Scan for the cell matching the given text and deliver its [x, y] coordinate at center. 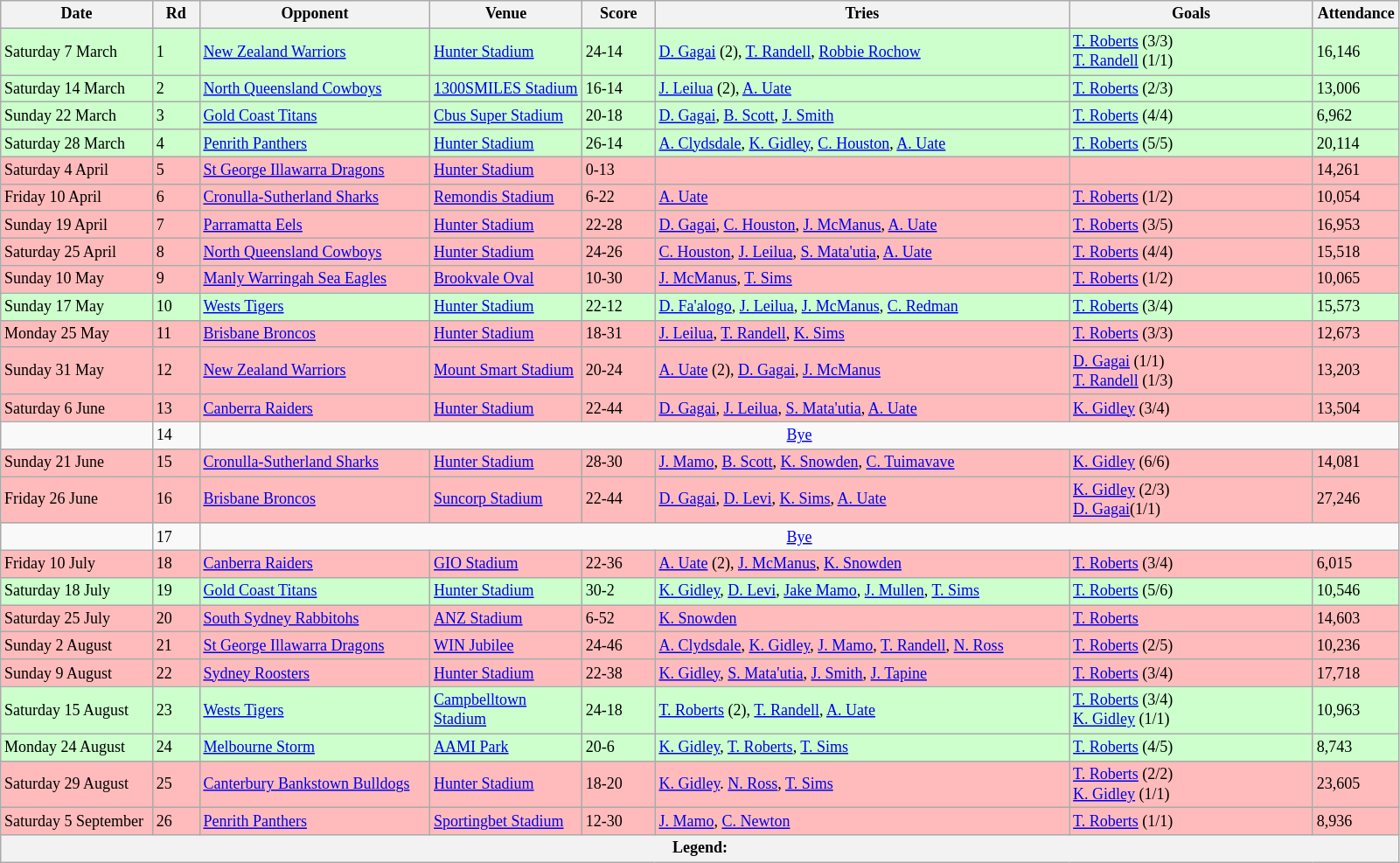
Venue [506, 14]
Saturday 14 March [77, 89]
Sunday 10 May [77, 280]
16 [176, 499]
Legend: [700, 848]
WIN Jubilee [506, 645]
26 [176, 822]
15,518 [1355, 252]
Opponent [315, 14]
Attendance [1355, 14]
12-30 [618, 822]
T. Roberts (2/5) [1191, 645]
D. Gagai (1/1)T. Randell (1/3) [1191, 371]
K. Gidley (6/6) [1191, 462]
22-28 [618, 224]
Sunday 19 April [77, 224]
Saturday 28 March [77, 143]
13,504 [1355, 407]
Sunday 21 June [77, 462]
1 [176, 52]
20 [176, 619]
23 [176, 710]
6,015 [1355, 563]
T. Roberts (3/3) [1191, 334]
T. Roberts (5/6) [1191, 591]
A. Uate (2), J. McManus, K. Snowden [862, 563]
AAMI Park [506, 747]
10,236 [1355, 645]
1300SMILES Stadium [506, 89]
A. Clydsdale, K. Gidley, C. Houston, A. Uate [862, 143]
Saturday 5 September [77, 822]
11 [176, 334]
10,546 [1355, 591]
Sunday 17 May [77, 306]
10-30 [618, 280]
Canterbury Bankstown Bulldogs [315, 784]
Date [77, 14]
Sunday 22 March [77, 115]
24 [176, 747]
3 [176, 115]
J. McManus, T. Sims [862, 280]
K. Gidley (2/3)D. Gagai(1/1) [1191, 499]
10 [176, 306]
Friday 10 April [77, 198]
17 [176, 537]
22 [176, 673]
Saturday 25 April [77, 252]
30-2 [618, 591]
13,203 [1355, 371]
15 [176, 462]
4 [176, 143]
8,936 [1355, 822]
20-18 [618, 115]
Tries [862, 14]
7 [176, 224]
20-6 [618, 747]
J. Mamo, C. Newton [862, 822]
Saturday 25 July [77, 619]
13,006 [1355, 89]
T. Roberts (2), T. Randell, A. Uate [862, 710]
Brookvale Oval [506, 280]
Saturday 18 July [77, 591]
Monday 25 May [77, 334]
23,605 [1355, 784]
Sydney Roosters [315, 673]
K. Gidley, T. Roberts, T. Sims [862, 747]
24-46 [618, 645]
24-26 [618, 252]
22-36 [618, 563]
Saturday 7 March [77, 52]
C. Houston, J. Leilua, S. Mata'utia, A. Uate [862, 252]
14,261 [1355, 170]
15,573 [1355, 306]
10,065 [1355, 280]
D. Gagai, J. Leilua, S. Mata'utia, A. Uate [862, 407]
14,603 [1355, 619]
K. Gidley, D. Levi, Jake Mamo, J. Mullen, T. Sims [862, 591]
25 [176, 784]
K. Snowden [862, 619]
Campbelltown Stadium [506, 710]
9 [176, 280]
D. Gagai, D. Levi, K. Sims, A. Uate [862, 499]
2 [176, 89]
16-14 [618, 89]
Goals [1191, 14]
T. Roberts (2/3) [1191, 89]
Parramatta Eels [315, 224]
22-38 [618, 673]
Monday 24 August [77, 747]
Cbus Super Stadium [506, 115]
Saturday 15 August [77, 710]
6,962 [1355, 115]
16,953 [1355, 224]
18 [176, 563]
24-18 [618, 710]
21 [176, 645]
Sportingbet Stadium [506, 822]
8,743 [1355, 747]
ANZ Stadium [506, 619]
20-24 [618, 371]
T. Roberts (3/3) T. Randell (1/1) [1191, 52]
T. Roberts (2/2)K. Gidley (1/1) [1191, 784]
12 [176, 371]
T. Roberts [1191, 619]
6-22 [618, 198]
18-20 [618, 784]
Sunday 31 May [77, 371]
28-30 [618, 462]
J. Leilua, T. Randell, K. Sims [862, 334]
17,718 [1355, 673]
Manly Warringah Sea Eagles [315, 280]
D. Gagai (2), T. Randell, Robbie Rochow [862, 52]
J. Leilua (2), A. Uate [862, 89]
T. Roberts (4/5) [1191, 747]
0-13 [618, 170]
T. Roberts (3/5) [1191, 224]
14 [176, 435]
Score [618, 14]
Melbourne Storm [315, 747]
26-14 [618, 143]
Remondis Stadium [506, 198]
Rd [176, 14]
Friday 10 July [77, 563]
T. Roberts (1/1) [1191, 822]
22-12 [618, 306]
D. Fa'alogo, J. Leilua, J. McManus, C. Redman [862, 306]
D. Gagai, B. Scott, J. Smith [862, 115]
K. Gidley, S. Mata'utia, J. Smith, J. Tapine [862, 673]
Mount Smart Stadium [506, 371]
K. Gidley. N. Ross, T. Sims [862, 784]
Saturday 29 August [77, 784]
10,054 [1355, 198]
6 [176, 198]
13 [176, 407]
Sunday 2 August [77, 645]
12,673 [1355, 334]
8 [176, 252]
5 [176, 170]
10,963 [1355, 710]
Suncorp Stadium [506, 499]
J. Mamo, B. Scott, K. Snowden, C. Tuimavave [862, 462]
6-52 [618, 619]
18-31 [618, 334]
Saturday 6 June [77, 407]
Friday 26 June [77, 499]
T. Roberts (3/4)K. Gidley (1/1) [1191, 710]
20,114 [1355, 143]
K. Gidley (3/4) [1191, 407]
27,246 [1355, 499]
A. Uate [862, 198]
GIO Stadium [506, 563]
19 [176, 591]
T. Roberts (5/5) [1191, 143]
Sunday 9 August [77, 673]
24-14 [618, 52]
South Sydney Rabbitohs [315, 619]
D. Gagai, C. Houston, J. McManus, A. Uate [862, 224]
Saturday 4 April [77, 170]
A. Clydsdale, K. Gidley, J. Mamo, T. Randell, N. Ross [862, 645]
A. Uate (2), D. Gagai, J. McManus [862, 371]
14,081 [1355, 462]
16,146 [1355, 52]
